From the cell containing the given text, extract its center point as (x, y) coordinate. 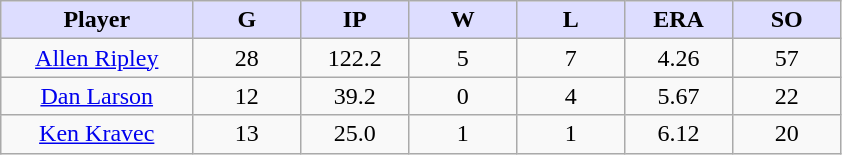
G (247, 20)
6.12 (679, 134)
Allen Ripley (97, 58)
SO (787, 20)
5.67 (679, 96)
IP (355, 20)
Player (97, 20)
Dan Larson (97, 96)
5 (463, 58)
L (571, 20)
4.26 (679, 58)
12 (247, 96)
13 (247, 134)
Ken Kravec (97, 134)
4 (571, 96)
28 (247, 58)
57 (787, 58)
22 (787, 96)
0 (463, 96)
122.2 (355, 58)
25.0 (355, 134)
ERA (679, 20)
20 (787, 134)
7 (571, 58)
W (463, 20)
39.2 (355, 96)
